Determine the [x, y] coordinate at the center of the cell enclosing the given text.  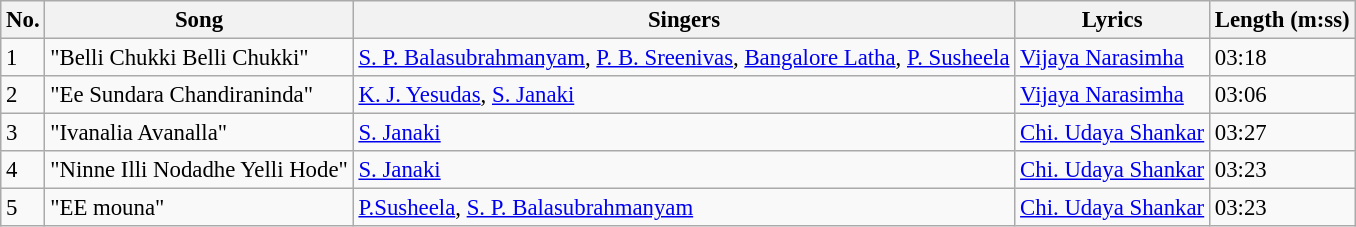
"Ninne Illi Nodadhe Yelli Hode" [199, 170]
S. P. Balasubrahmanyam, P. B. Sreenivas, Bangalore Latha, P. Susheela [684, 58]
4 [23, 170]
3 [23, 133]
Lyrics [1112, 20]
Song [199, 20]
"Ivanalia Avanalla" [199, 133]
No. [23, 20]
1 [23, 58]
P.Susheela, S. P. Balasubrahmanyam [684, 208]
5 [23, 208]
03:18 [1282, 58]
"Belli Chukki Belli Chukki" [199, 58]
03:27 [1282, 133]
"EE mouna" [199, 208]
Singers [684, 20]
03:06 [1282, 95]
Length (m:ss) [1282, 20]
K. J. Yesudas, S. Janaki [684, 95]
"Ee Sundara Chandiraninda" [199, 95]
2 [23, 95]
